Return the (X, Y) coordinate for the center point of the cell that contains the specified text.  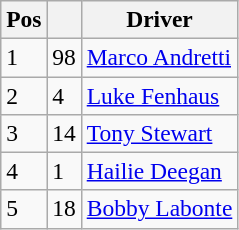
98 (64, 57)
3 (24, 133)
Luke Fenhaus (159, 95)
Hailie Deegan (159, 171)
Bobby Labonte (159, 209)
2 (24, 95)
18 (64, 209)
Tony Stewart (159, 133)
14 (64, 133)
Driver (159, 19)
Pos (24, 19)
Marco Andretti (159, 57)
5 (24, 209)
